Search for the cell housing the specified text and yield its [x, y] center coordinate. 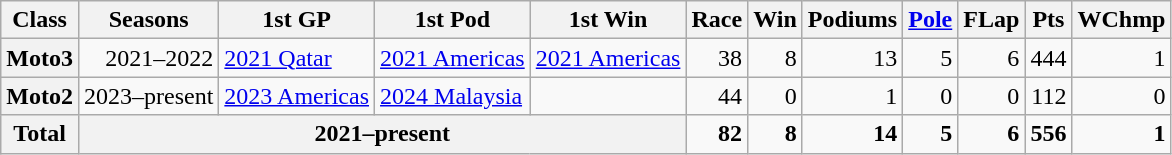
FLap [992, 20]
Pole [930, 20]
13 [852, 58]
1st Pod [453, 20]
Podiums [852, 20]
2021–present [382, 134]
556 [1048, 134]
112 [1048, 96]
44 [717, 96]
2024 Malaysia [453, 96]
Moto3 [40, 58]
82 [717, 134]
Moto2 [40, 96]
14 [852, 134]
Win [776, 20]
Seasons [148, 20]
Class [40, 20]
38 [717, 58]
2023 Americas [297, 96]
2021–2022 [148, 58]
1st Win [608, 20]
Race [717, 20]
2021 Qatar [297, 58]
Pts [1048, 20]
WChmp [1122, 20]
2023–present [148, 96]
1st GP [297, 20]
444 [1048, 58]
Total [40, 134]
